Identify which cell holds the provided text, then report its (x, y) central coordinate. 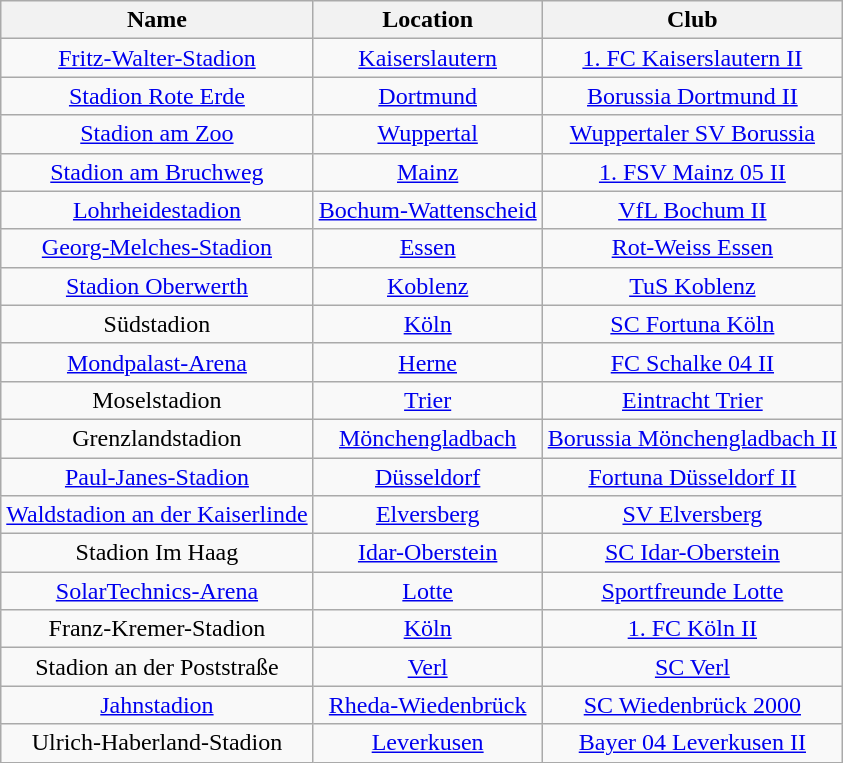
Club (692, 20)
Sportfreunde Lotte (692, 591)
Stadion Oberwerth (157, 286)
Bochum-Wattenscheid (428, 210)
Eintracht Trier (692, 400)
Fritz-Walter-Stadion (157, 58)
Kaiserslautern (428, 58)
Stadion Rote Erde (157, 96)
Name (157, 20)
Waldstadion an der Kaiserlinde (157, 515)
Leverkusen (428, 743)
Mondpalast-Arena (157, 362)
Lotte (428, 591)
Rheda-Wiedenbrück (428, 705)
Grenzlandstadion (157, 438)
Herne (428, 362)
Paul-Janes-Stadion (157, 477)
1. FC Kaiserslautern II (692, 58)
Rot-Weiss Essen (692, 248)
1. FSV Mainz 05 II (692, 172)
Mönchengladbach (428, 438)
Moselstadion (157, 400)
Borussia Dortmund II (692, 96)
Dortmund (428, 96)
Stadion an der Poststraße (157, 667)
SC Fortuna Köln (692, 324)
Location (428, 20)
Südstadion (157, 324)
Idar-Oberstein (428, 553)
SC Idar-Oberstein (692, 553)
Essen (428, 248)
Mainz (428, 172)
Wuppertaler SV Borussia (692, 134)
Stadion am Zoo (157, 134)
Ulrich-Haberland-Stadion (157, 743)
FC Schalke 04 II (692, 362)
Stadion am Bruchweg (157, 172)
SC Wiedenbrück 2000 (692, 705)
TuS Koblenz (692, 286)
SV Elversberg (692, 515)
Düsseldorf (428, 477)
Jahnstadion (157, 705)
Wuppertal (428, 134)
Koblenz (428, 286)
VfL Bochum II (692, 210)
SC Verl (692, 667)
Stadion Im Haag (157, 553)
1. FC Köln II (692, 629)
Bayer 04 Leverkusen II (692, 743)
Elversberg (428, 515)
SolarTechnics-Arena (157, 591)
Lohrheidestadion (157, 210)
Georg-Melches-Stadion (157, 248)
Fortuna Düsseldorf II (692, 477)
Trier (428, 400)
Verl (428, 667)
Franz-Kremer-Stadion (157, 629)
Borussia Mönchengladbach II (692, 438)
